Detect which cell encompasses the target text, then output its (X, Y) center coordinate. 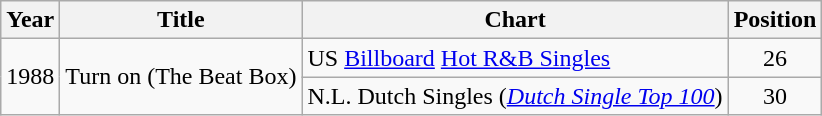
Title (181, 20)
30 (775, 96)
26 (775, 58)
Position (775, 20)
US Billboard Hot R&B Singles (515, 58)
N.L. Dutch Singles (Dutch Single Top 100) (515, 96)
Year (30, 20)
1988 (30, 77)
Chart (515, 20)
Turn on (The Beat Box) (181, 77)
